Identify which cell holds the provided text, then report its [X, Y] central coordinate. 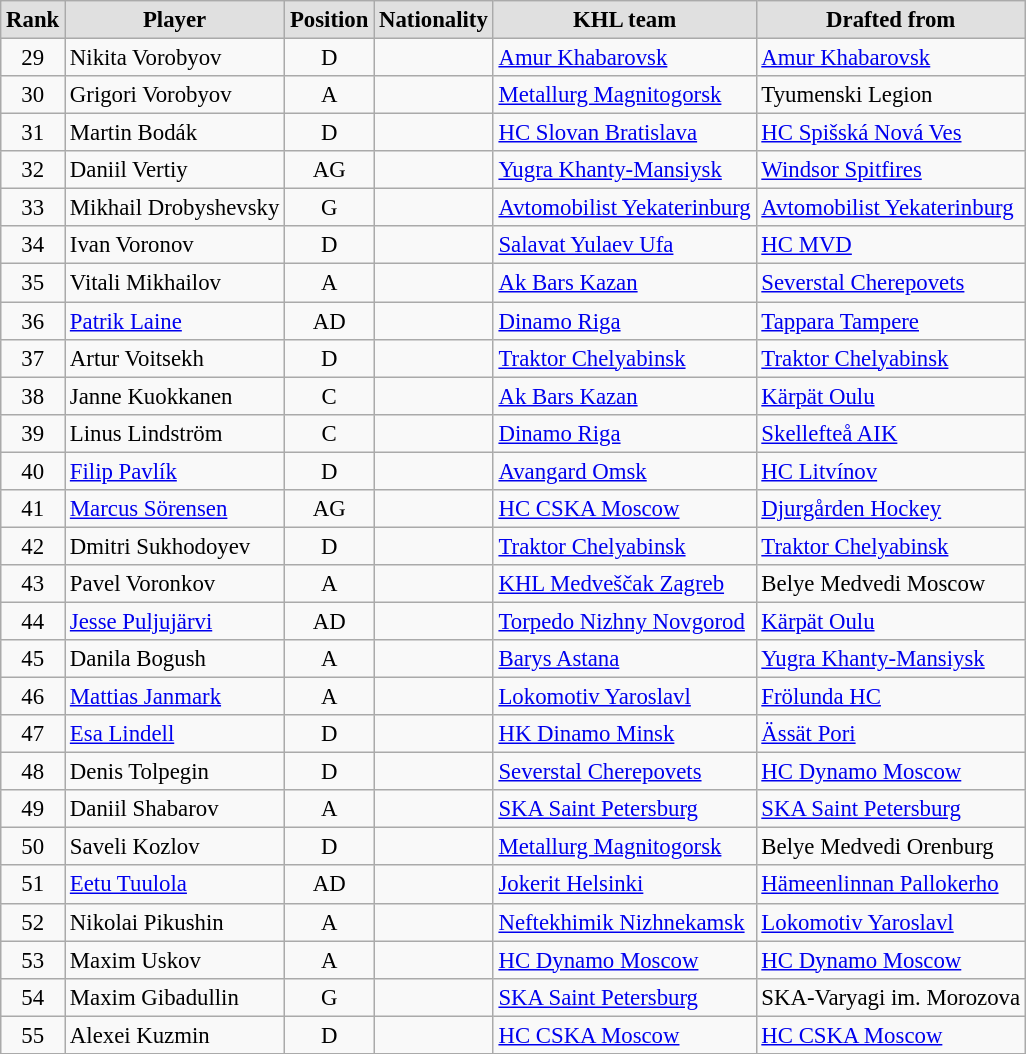
35 [33, 283]
Barys Astana [624, 659]
Windsor Spitfires [890, 170]
45 [33, 659]
41 [33, 509]
Saveli Kozlov [175, 847]
Nikolai Pikushin [175, 922]
Ässät Pori [890, 734]
Danila Bogush [175, 659]
38 [33, 396]
Tappara Tampere [890, 321]
HK Dinamo Minsk [624, 734]
Jesse Puljujärvi [175, 621]
SKA-Varyagi im. Morozova [890, 997]
30 [33, 95]
Daniil Shabarov [175, 809]
32 [33, 170]
Skellefteå AIK [890, 433]
33 [33, 208]
Avangard Omsk [624, 471]
Esa Lindell [175, 734]
29 [33, 58]
Marcus Sörensen [175, 509]
50 [33, 847]
Frölunda HC [890, 697]
Drafted from [890, 20]
Djurgården Hockey [890, 509]
53 [33, 960]
40 [33, 471]
Denis Tolpegin [175, 772]
39 [33, 433]
Belye Medvedi Orenburg [890, 847]
Pavel Voronkov [175, 584]
HC Slovan Bratislava [624, 133]
52 [33, 922]
Hämeenlinnan Pallokerho [890, 885]
Grigori Vorobyov [175, 95]
Salavat Yulaev Ufa [624, 245]
Daniil Vertiy [175, 170]
31 [33, 133]
36 [33, 321]
Janne Kuokkanen [175, 396]
Jokerit Helsinki [624, 885]
HC MVD [890, 245]
34 [33, 245]
HC Litvínov [890, 471]
49 [33, 809]
Belye Medvedi Moscow [890, 584]
Alexei Kuzmin [175, 1035]
Patrik Laine [175, 321]
46 [33, 697]
Maxim Gibadullin [175, 997]
37 [33, 358]
51 [33, 885]
Eetu Tuulola [175, 885]
Maxim Uskov [175, 960]
44 [33, 621]
Mikhail Drobyshevsky [175, 208]
Player [175, 20]
43 [33, 584]
Rank [33, 20]
Martin Bodák [175, 133]
Ivan Voronov [175, 245]
Nationality [434, 20]
54 [33, 997]
Linus Lindström [175, 433]
Position [330, 20]
Neftekhimik Nizhnekamsk [624, 922]
KHL Medveščak Zagreb [624, 584]
Vitali Mikhailov [175, 283]
Artur Voitsekh [175, 358]
HC Spišská Nová Ves [890, 133]
Torpedo Nizhny Novgorod [624, 621]
48 [33, 772]
55 [33, 1035]
Filip Pavlík [175, 471]
Mattias Janmark [175, 697]
47 [33, 734]
Nikita Vorobyov [175, 58]
Tyumenski Legion [890, 95]
Dmitri Sukhodoyev [175, 546]
KHL team [624, 20]
42 [33, 546]
